Capture the cell that displays the provided text and extract its [x, y] central coordinate. 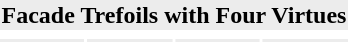
Facade Trefoils with Four Virtues [174, 15]
